Provide the (X, Y) coordinate of the cell's center where the given text is located.  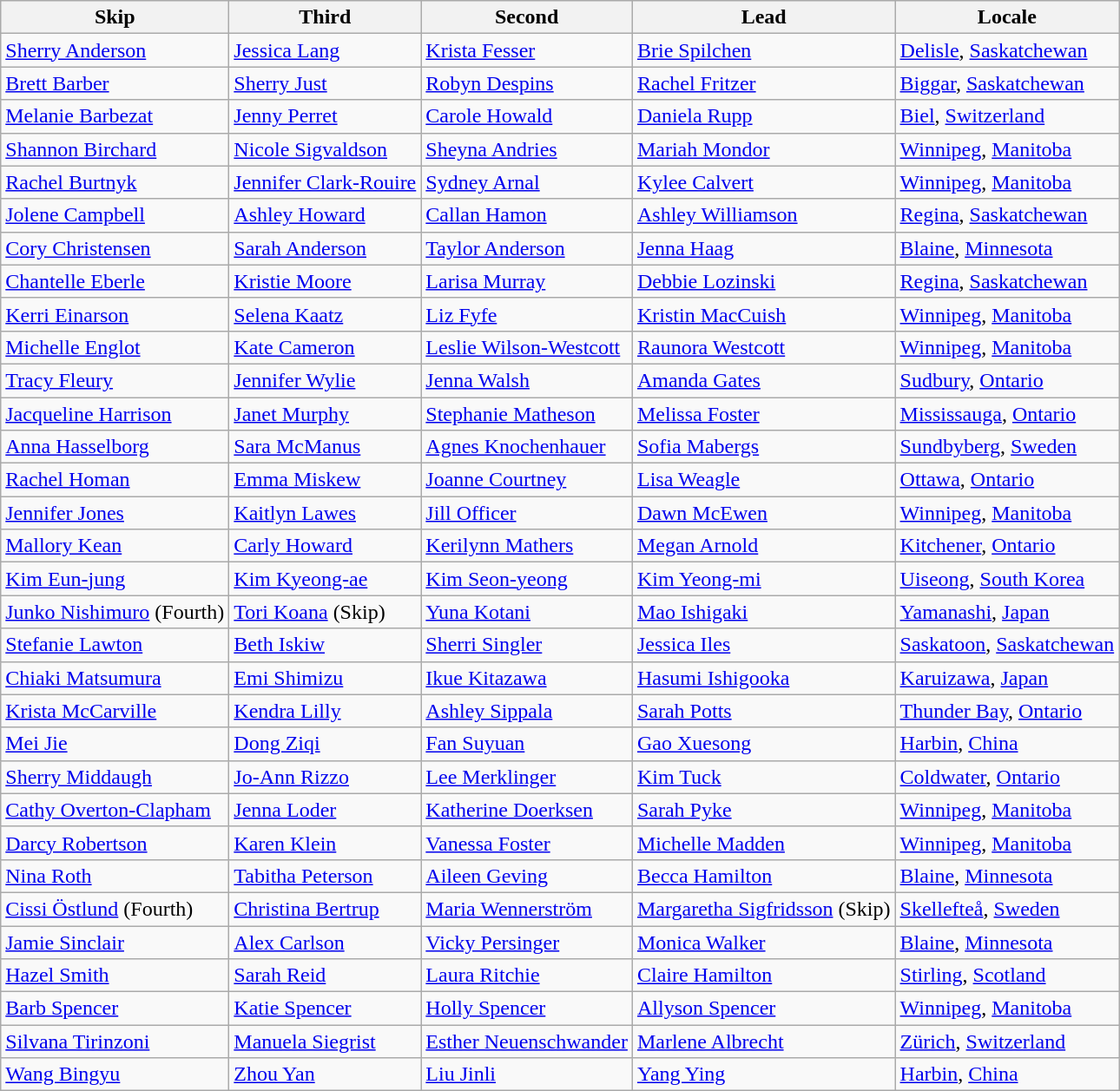
Ashley Williamson (764, 215)
Emi Shimizu (325, 678)
Kim Yeong-mi (764, 579)
Liu Jinli (527, 1075)
Tracy Fleury (115, 380)
Larisa Murray (527, 281)
Debbie Lozinski (764, 281)
Tabitha Peterson (325, 876)
Stirling, Scotland (1007, 976)
Thunder Bay, Ontario (1007, 711)
Jenny Perret (325, 116)
Darcy Robertson (115, 843)
Leslie Wilson-Westcott (527, 347)
Krista Fesser (527, 50)
Jacqueline Harrison (115, 414)
Rachel Burtnyk (115, 182)
Lisa Weagle (764, 480)
Stephanie Matheson (527, 414)
Kaitlyn Lawes (325, 513)
Ashley Howard (325, 215)
Kylee Calvert (764, 182)
Michelle Madden (764, 843)
Karuizawa, Japan (1007, 678)
Michelle Englot (115, 347)
Sarah Potts (764, 711)
Holly Spencer (527, 1009)
Junko Nishimuro (Fourth) (115, 612)
Jill Officer (527, 513)
Rachel Fritzer (764, 83)
Nina Roth (115, 876)
Zhou Yan (325, 1075)
Sherri Singler (527, 645)
Jennifer Jones (115, 513)
Jolene Campbell (115, 215)
Sydney Arnal (527, 182)
Marlene Albrecht (764, 1042)
Sarah Anderson (325, 248)
Jamie Sinclair (115, 942)
Taylor Anderson (527, 248)
Kerri Einarson (115, 314)
Raunora Westcott (764, 347)
Yang Ying (764, 1075)
Cissi Östlund (Fourth) (115, 909)
Skellefteå, Sweden (1007, 909)
Krista McCarville (115, 711)
Carole Howald (527, 116)
Jo-Ann Rizzo (325, 777)
Mariah Mondor (764, 149)
Becca Hamilton (764, 876)
Uiseong, South Korea (1007, 579)
Jessica Iles (764, 645)
Ashley Sippala (527, 711)
Tori Koana (Skip) (325, 612)
Jennifer Clark-Rouire (325, 182)
Laura Ritchie (527, 976)
Monica Walker (764, 942)
Claire Hamilton (764, 976)
Brett Barber (115, 83)
Melissa Foster (764, 414)
Skip (115, 17)
Beth Iskiw (325, 645)
Margaretha Sigfridsson (Skip) (764, 909)
Alex Carlson (325, 942)
Kitchener, Ontario (1007, 546)
Katie Spencer (325, 1009)
Cory Christensen (115, 248)
Nicole Sigvaldson (325, 149)
Vanessa Foster (527, 843)
Joanne Courtney (527, 480)
Mao Ishigaki (764, 612)
Amanda Gates (764, 380)
Dawn McEwen (764, 513)
Biggar, Saskatchewan (1007, 83)
Allyson Spencer (764, 1009)
Jessica Lang (325, 50)
Liz Fyfe (527, 314)
Anna Hasselborg (115, 447)
Kristin MacCuish (764, 314)
Hazel Smith (115, 976)
Callan Hamon (527, 215)
Vicky Persinger (527, 942)
Chantelle Eberle (115, 281)
Kendra Lilly (325, 711)
Third (325, 17)
Daniela Rupp (764, 116)
Kim Kyeong-ae (325, 579)
Rachel Homan (115, 480)
Emma Miskew (325, 480)
Zürich, Switzerland (1007, 1042)
Stefanie Lawton (115, 645)
Janet Murphy (325, 414)
Kim Tuck (764, 777)
Silvana Tirinzoni (115, 1042)
Sarah Pyke (764, 810)
Cathy Overton-Clapham (115, 810)
Shannon Birchard (115, 149)
Hasumi Ishigooka (764, 678)
Sundbyberg, Sweden (1007, 447)
Aileen Geving (527, 876)
Jenna Walsh (527, 380)
Kerilynn Mathers (527, 546)
Coldwater, Ontario (1007, 777)
Agnes Knochenhauer (527, 447)
Biel, Switzerland (1007, 116)
Christina Bertrup (325, 909)
Chiaki Matsumura (115, 678)
Karen Klein (325, 843)
Sudbury, Ontario (1007, 380)
Saskatoon, Saskatchewan (1007, 645)
Sofia Mabergs (764, 447)
Dong Ziqi (325, 744)
Second (527, 17)
Fan Suyuan (527, 744)
Delisle, Saskatchewan (1007, 50)
Barb Spencer (115, 1009)
Mississauga, Ontario (1007, 414)
Lee Merklinger (527, 777)
Kim Eun-jung (115, 579)
Locale (1007, 17)
Yuna Kotani (527, 612)
Melanie Barbezat (115, 116)
Manuela Siegrist (325, 1042)
Megan Arnold (764, 546)
Selena Kaatz (325, 314)
Kristie Moore (325, 281)
Jenna Loder (325, 810)
Jenna Haag (764, 248)
Kate Cameron (325, 347)
Sherry Just (325, 83)
Sarah Reid (325, 976)
Mei Jie (115, 744)
Yamanashi, Japan (1007, 612)
Katherine Doerksen (527, 810)
Ottawa, Ontario (1007, 480)
Sherry Middaugh (115, 777)
Lead (764, 17)
Sara McManus (325, 447)
Robyn Despins (527, 83)
Esther Neuenschwander (527, 1042)
Brie Spilchen (764, 50)
Ikue Kitazawa (527, 678)
Kim Seon-yeong (527, 579)
Maria Wennerström (527, 909)
Wang Bingyu (115, 1075)
Carly Howard (325, 546)
Sherry Anderson (115, 50)
Sheyna Andries (527, 149)
Mallory Kean (115, 546)
Jennifer Wylie (325, 380)
Gao Xuesong (764, 744)
